Determine the [X, Y] coordinate at the center of the cell enclosing the given text.  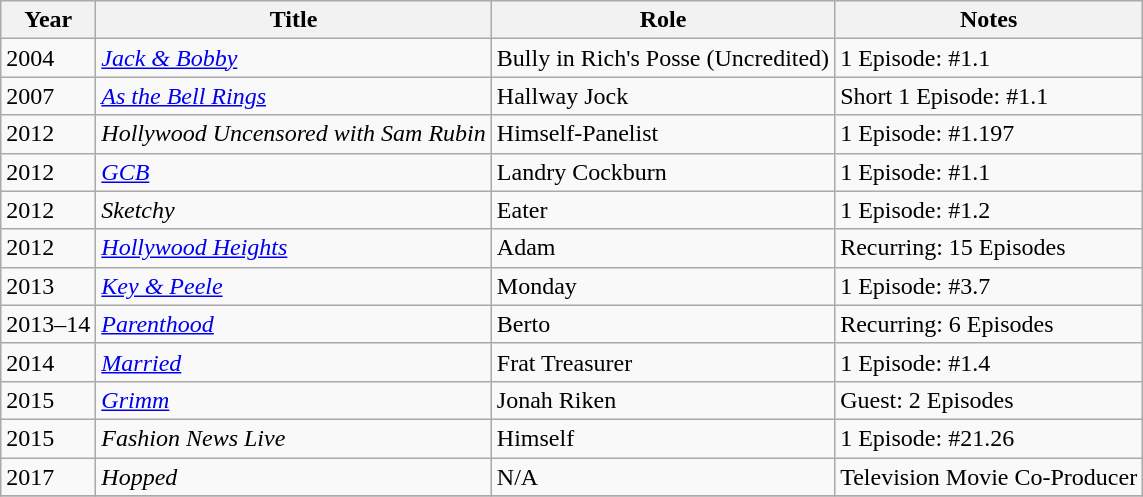
Notes [989, 20]
2017 [48, 477]
GCB [294, 172]
Recurring: 6 Episodes [989, 324]
Hollywood Heights [294, 248]
1 Episode: #1.2 [989, 210]
Himself [662, 438]
Recurring: 15 Episodes [989, 248]
N/A [662, 477]
Adam [662, 248]
Year [48, 20]
Jack & Bobby [294, 58]
Hopped [294, 477]
Jonah Riken [662, 400]
As the Bell Rings [294, 96]
Grimm [294, 400]
2013 [48, 286]
2013–14 [48, 324]
Sketchy [294, 210]
Parenthood [294, 324]
Married [294, 362]
Fashion News Live [294, 438]
Bully in Rich's Posse (Uncredited) [662, 58]
Monday [662, 286]
Key & Peele [294, 286]
1 Episode: #1.197 [989, 134]
Eater [662, 210]
Short 1 Episode: #1.1 [989, 96]
Hallway Jock [662, 96]
Hollywood Uncensored with Sam Rubin [294, 134]
2014 [48, 362]
2004 [48, 58]
Television Movie Co-Producer [989, 477]
Berto [662, 324]
Frat Treasurer [662, 362]
Title [294, 20]
1 Episode: #3.7 [989, 286]
Guest: 2 Episodes [989, 400]
1 Episode: #21.26 [989, 438]
Himself-Panelist [662, 134]
2007 [48, 96]
Landry Cockburn [662, 172]
Role [662, 20]
1 Episode: #1.4 [989, 362]
